Output the (x, y) coordinate of the center of the cell containing the given text.  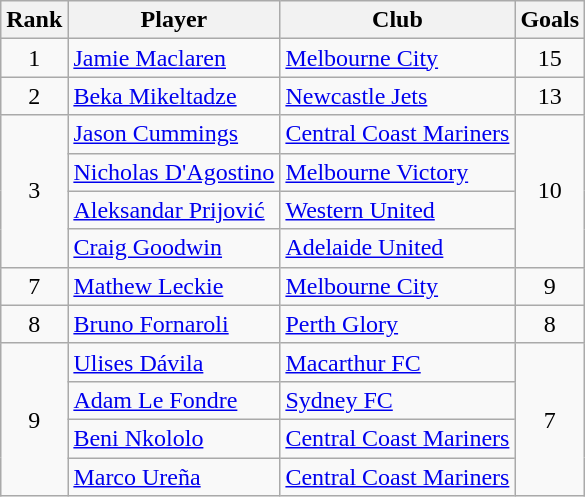
Mathew Leckie (174, 286)
Goals (550, 20)
Western United (398, 210)
Aleksandar Prijović (174, 210)
2 (34, 96)
15 (550, 58)
Club (398, 20)
Player (174, 20)
Jamie Maclaren (174, 58)
Marco Ureña (174, 477)
Macarthur FC (398, 362)
Sydney FC (398, 400)
Rank (34, 20)
10 (550, 191)
13 (550, 96)
3 (34, 191)
Bruno Fornaroli (174, 324)
Ulises Dávila (174, 362)
Beni Nkololo (174, 438)
Adam Le Fondre (174, 400)
1 (34, 58)
Nicholas D'Agostino (174, 172)
Beka Mikeltadze (174, 96)
Adelaide United (398, 248)
Newcastle Jets (398, 96)
Perth Glory (398, 324)
Jason Cummings (174, 134)
Melbourne Victory (398, 172)
Craig Goodwin (174, 248)
